Capture the cell that displays the provided text and extract its [x, y] central coordinate. 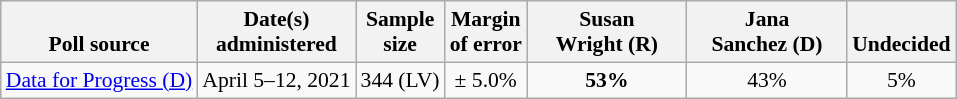
Samplesize [400, 32]
53% [607, 80]
43% [767, 80]
Date(s)administered [276, 32]
Undecided [901, 32]
344 (LV) [400, 80]
April 5–12, 2021 [276, 80]
± 5.0% [486, 80]
Data for Progress (D) [100, 80]
Poll source [100, 32]
SusanWright (R) [607, 32]
Marginof error [486, 32]
5% [901, 80]
JanaSanchez (D) [767, 32]
